Determine the [X, Y] coordinate at the center of the cell enclosing the given text.  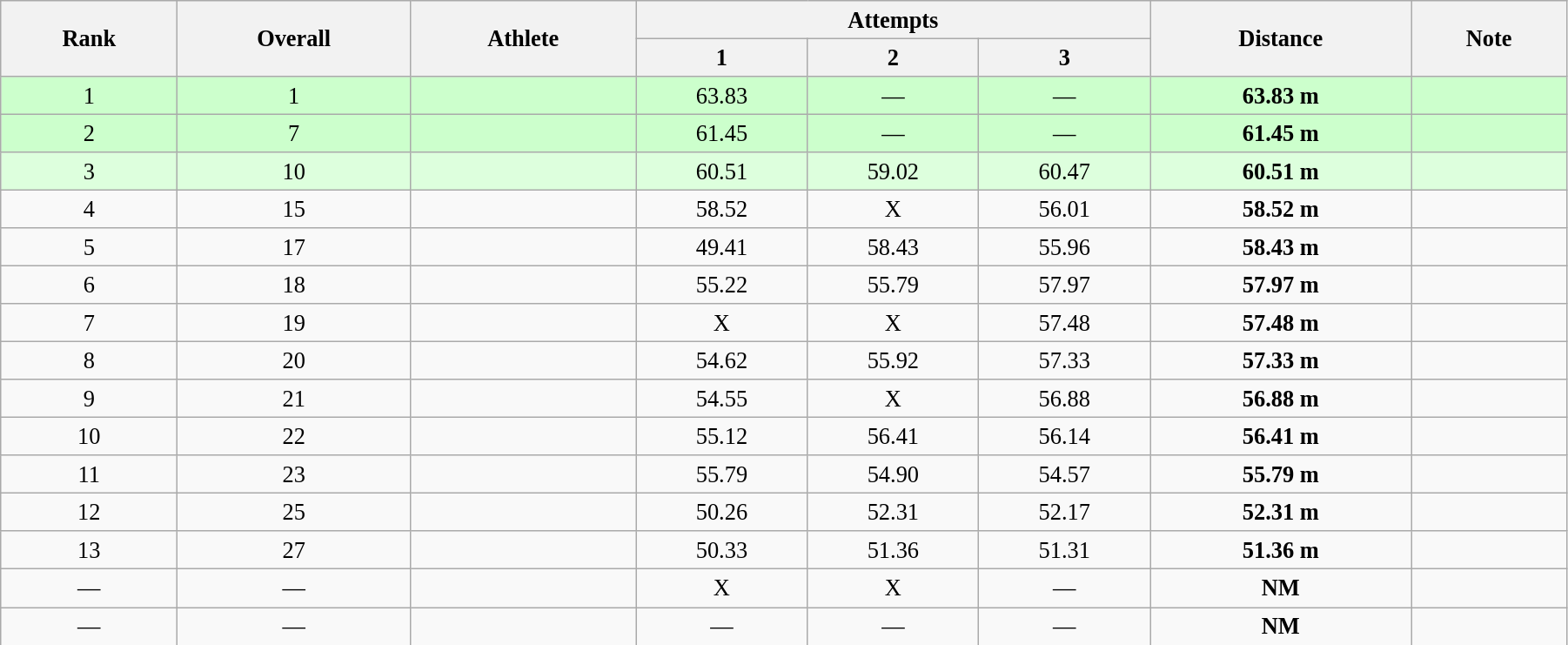
56.88 [1065, 399]
60.47 [1065, 171]
55.79 m [1281, 474]
58.43 m [1281, 247]
6 [89, 285]
57.33 m [1281, 360]
57.97 m [1281, 285]
54.57 [1065, 474]
63.83 [722, 95]
13 [89, 550]
63.83 m [1281, 95]
56.41 [893, 436]
54.62 [722, 360]
23 [294, 474]
55.22 [722, 285]
21 [294, 399]
58.52 [722, 209]
52.31 [893, 512]
58.43 [893, 247]
57.97 [1065, 285]
4 [89, 209]
19 [294, 323]
61.45 [722, 133]
51.36 [893, 550]
15 [294, 209]
50.26 [722, 512]
55.96 [1065, 247]
54.55 [722, 399]
56.14 [1065, 436]
51.31 [1065, 550]
22 [294, 436]
60.51 m [1281, 171]
57.48 m [1281, 323]
Overall [294, 38]
11 [89, 474]
60.51 [722, 171]
59.02 [893, 171]
Attempts [893, 19]
56.88 m [1281, 399]
57.33 [1065, 360]
52.31 m [1281, 512]
5 [89, 247]
17 [294, 247]
55.12 [722, 436]
12 [89, 512]
Note [1490, 38]
56.41 m [1281, 436]
57.48 [1065, 323]
Rank [89, 38]
18 [294, 285]
61.45 m [1281, 133]
49.41 [722, 247]
56.01 [1065, 209]
9 [89, 399]
8 [89, 360]
52.17 [1065, 512]
25 [294, 512]
58.52 m [1281, 209]
27 [294, 550]
51.36 m [1281, 550]
50.33 [722, 550]
Distance [1281, 38]
Athlete [522, 38]
55.92 [893, 360]
54.90 [893, 474]
20 [294, 360]
